From the cell containing the given text, extract its center point as (x, y) coordinate. 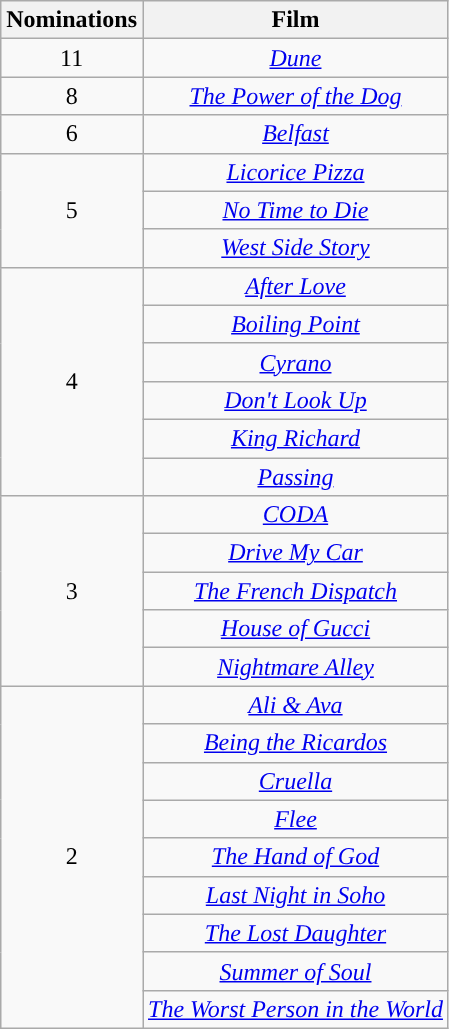
4 (72, 381)
Cruella (295, 781)
King Richard (295, 438)
Flee (295, 819)
The Hand of God (295, 857)
Cyrano (295, 362)
Nightmare Alley (295, 667)
Passing (295, 477)
Ali & Ava (295, 705)
Belfast (295, 134)
6 (72, 134)
House of Gucci (295, 629)
8 (72, 96)
The French Dispatch (295, 591)
West Side Story (295, 248)
Summer of Soul (295, 971)
The Worst Person in the World (295, 1009)
Last Night in Soho (295, 895)
Film (295, 20)
2 (72, 858)
The Power of the Dog (295, 96)
11 (72, 58)
CODA (295, 515)
No Time to Die (295, 210)
After Love (295, 286)
Drive My Car (295, 553)
The Lost Daughter (295, 933)
Dune (295, 58)
5 (72, 210)
Licorice Pizza (295, 172)
Being the Ricardos (295, 743)
3 (72, 591)
Boiling Point (295, 324)
Nominations (72, 20)
Don't Look Up (295, 400)
